Output the (X, Y) coordinate of the center of the cell containing the given text.  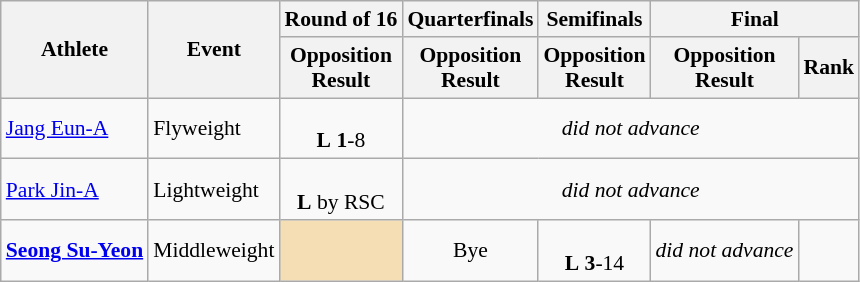
Final (756, 19)
Middleweight (214, 250)
L 1-8 (340, 128)
Athlete (74, 50)
L by RSC (340, 190)
L 3-14 (594, 250)
Seong Su-Yeon (74, 250)
Bye (470, 250)
Event (214, 50)
Park Jin-A (74, 190)
Flyweight (214, 128)
Quarterfinals (470, 19)
Jang Eun-A (74, 128)
Rank (830, 68)
Round of 16 (340, 19)
Lightweight (214, 190)
Semifinals (594, 19)
